Extract the (X, Y) coordinate from the center of the cell holding the provided text.  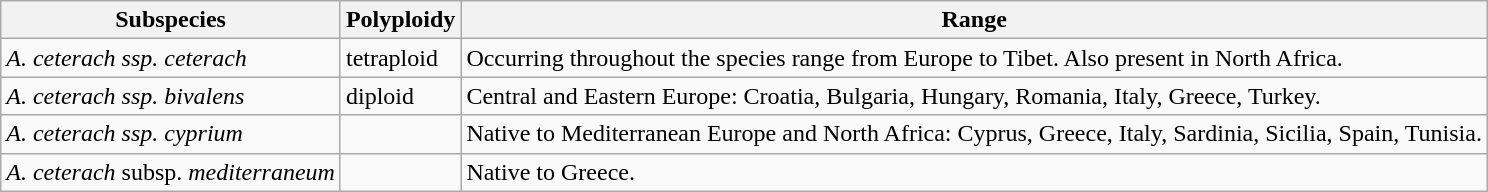
A. ceterach subsp. mediterraneum (171, 172)
tetraploid (400, 58)
Polyploidy (400, 20)
Central and Eastern Europe: Croatia, Bulgaria, Hungary, Romania, Italy, Greece, Turkey. (974, 96)
A. ceterach ssp. ceterach (171, 58)
Occurring throughout the species range from Europe to Tibet. Also present in North Africa. (974, 58)
diploid (400, 96)
Native to Mediterranean Europe and North Africa: Cyprus, Greece, Italy, Sardinia, Sicilia, Spain, Tunisia. (974, 134)
Range (974, 20)
Native to Greece. (974, 172)
A. ceterach ssp. bivalens (171, 96)
A. ceterach ssp. cyprium (171, 134)
Subspecies (171, 20)
